Pinpoint the cell where the given text exists, returning its (X, Y) midpoint coordinate. 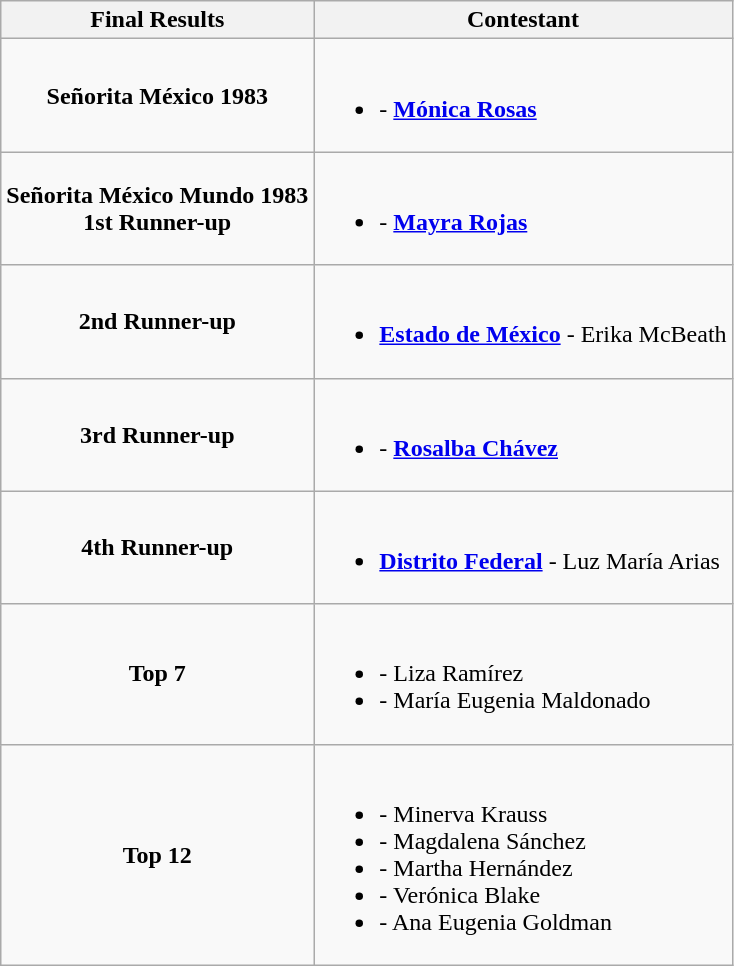
Top 12 (158, 854)
- Mayra Rojas (523, 208)
Distrito Federal - Luz María Arias (523, 548)
- Liza Ramírez - María Eugenia Maldonado (523, 674)
Top 7 (158, 674)
3rd Runner-up (158, 434)
Señorita México 1983 (158, 96)
- Minerva Krauss - Magdalena Sánchez - Martha Hernández - Verónica Blake - Ana Eugenia Goldman (523, 854)
Estado de México - Erika McBeath (523, 322)
Contestant (523, 20)
Señorita México Mundo 19831st Runner-up (158, 208)
- Mónica Rosas (523, 96)
4th Runner-up (158, 548)
Final Results (158, 20)
- Rosalba Chávez (523, 434)
2nd Runner-up (158, 322)
